Pinpoint the cell where the given text exists, returning its (X, Y) midpoint coordinate. 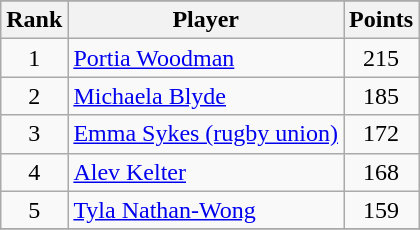
Points (382, 20)
159 (382, 210)
168 (382, 172)
Emma Sykes (rugby union) (206, 134)
Player (206, 20)
2 (34, 96)
3 (34, 134)
172 (382, 134)
Michaela Blyde (206, 96)
Tyla Nathan-Wong (206, 210)
5 (34, 210)
Alev Kelter (206, 172)
215 (382, 58)
Portia Woodman (206, 58)
185 (382, 96)
4 (34, 172)
Rank (34, 20)
1 (34, 58)
